Capture the cell that displays the provided text and extract its (X, Y) central coordinate. 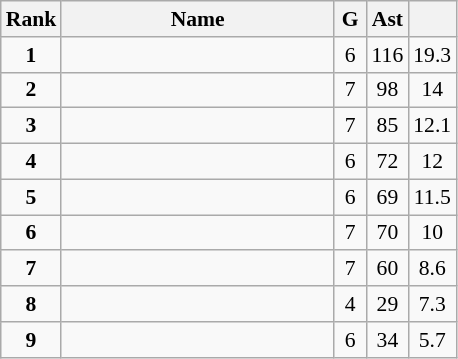
60 (388, 269)
5.7 (432, 340)
7.3 (432, 304)
Name (198, 19)
8.6 (432, 269)
70 (388, 233)
Ast (388, 19)
29 (388, 304)
9 (32, 340)
2 (32, 90)
98 (388, 90)
G (350, 19)
3 (32, 126)
34 (388, 340)
11.5 (432, 197)
12.1 (432, 126)
1 (32, 55)
14 (432, 90)
72 (388, 162)
10 (432, 233)
12 (432, 162)
8 (32, 304)
19.3 (432, 55)
Rank (32, 19)
5 (32, 197)
85 (388, 126)
116 (388, 55)
69 (388, 197)
